For the text-containing cell, return its midpoint in [x, y] coordinate format. 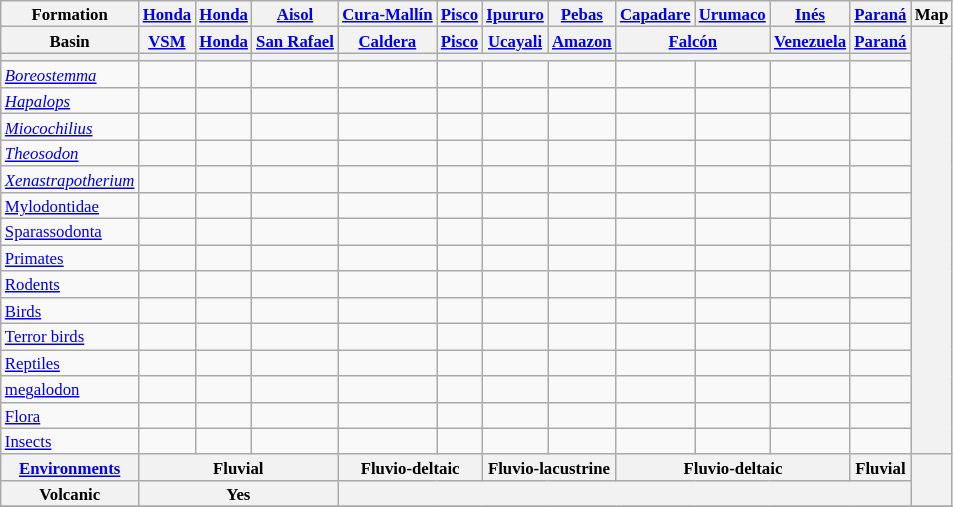
Inés [810, 14]
Map [932, 14]
Cura-Mallín [388, 14]
VSM [168, 40]
Environments [70, 468]
Basin [70, 40]
Theosodon [70, 153]
Fluvio-lacustrine [549, 468]
Venezuela [810, 40]
Aisol [295, 14]
Birds [70, 310]
Xenastrapotherium [70, 179]
Miocochilius [70, 127]
Primates [70, 258]
San Rafael [295, 40]
megalodon [70, 389]
Yes [239, 494]
Reptiles [70, 363]
Insects [70, 441]
Formation [70, 14]
Flora [70, 415]
Terror birds [70, 337]
Sparassodonta [70, 232]
Hapalops [70, 101]
Capadare [656, 14]
Rodents [70, 284]
Falcón [693, 40]
Pebas [582, 14]
Urumaco [732, 14]
Caldera [388, 40]
Boreostemma [70, 75]
Volcanic [70, 494]
Ucayali [515, 40]
Amazon [582, 40]
Ipururo [515, 14]
Mylodontidae [70, 206]
